Return the (x, y) coordinate for the center point of the cell that contains the specified text.  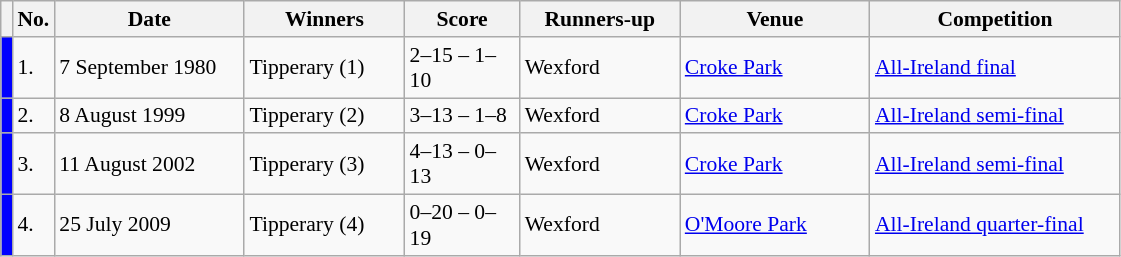
Tipperary (4) (324, 226)
4. (33, 226)
11 August 2002 (149, 164)
All-Ireland final (995, 68)
Tipperary (2) (324, 116)
Tipperary (1) (324, 68)
All-Ireland quarter-final (995, 226)
Runners-up (600, 19)
O'Moore Park (775, 226)
2. (33, 116)
Winners (324, 19)
0–20 – 0–19 (462, 226)
2–15 – 1–10 (462, 68)
Competition (995, 19)
25 July 2009 (149, 226)
3. (33, 164)
3–13 – 1–8 (462, 116)
Score (462, 19)
8 August 1999 (149, 116)
4–13 – 0–13 (462, 164)
Venue (775, 19)
Tipperary (3) (324, 164)
No. (33, 19)
Date (149, 19)
1. (33, 68)
7 September 1980 (149, 68)
